Determine the (X, Y) coordinate at the center of the cell enclosing the given text.  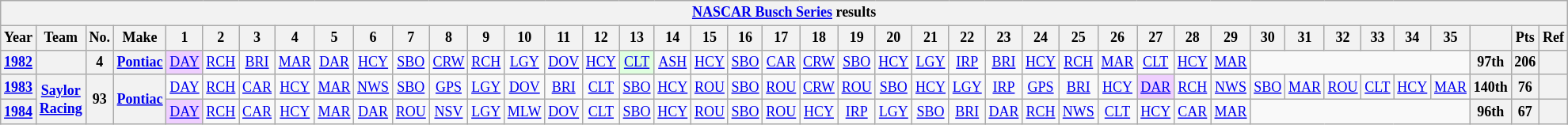
21 (931, 38)
Make (139, 38)
Pts (1525, 38)
NSV (448, 111)
33 (1378, 38)
14 (673, 38)
206 (1525, 62)
27 (1156, 38)
7 (410, 38)
30 (1268, 38)
Ref (1554, 38)
18 (819, 38)
Year (19, 38)
3 (257, 38)
1 (185, 38)
1984 (19, 111)
1983 (19, 87)
16 (745, 38)
NASCAR Busch Series results (784, 13)
No. (100, 38)
29 (1231, 38)
8 (448, 38)
MLW (524, 111)
20 (893, 38)
12 (602, 38)
2 (221, 38)
1982 (19, 62)
5 (334, 38)
140th (1490, 87)
13 (637, 38)
35 (1451, 38)
17 (781, 38)
93 (100, 99)
96th (1490, 111)
Team (60, 38)
15 (710, 38)
6 (374, 38)
34 (1413, 38)
22 (967, 38)
32 (1343, 38)
25 (1079, 38)
ASH (673, 62)
11 (564, 38)
23 (1004, 38)
Saylor Racing (60, 99)
97th (1490, 62)
28 (1193, 38)
76 (1525, 87)
19 (857, 38)
31 (1305, 38)
10 (524, 38)
26 (1117, 38)
67 (1525, 111)
24 (1041, 38)
9 (486, 38)
